Capture the cell that displays the provided text and extract its [x, y] central coordinate. 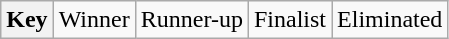
Key [27, 20]
Eliminated [390, 20]
Winner [94, 20]
Runner-up [192, 20]
Finalist [290, 20]
